For the text-containing cell, return its midpoint in (x, y) coordinate format. 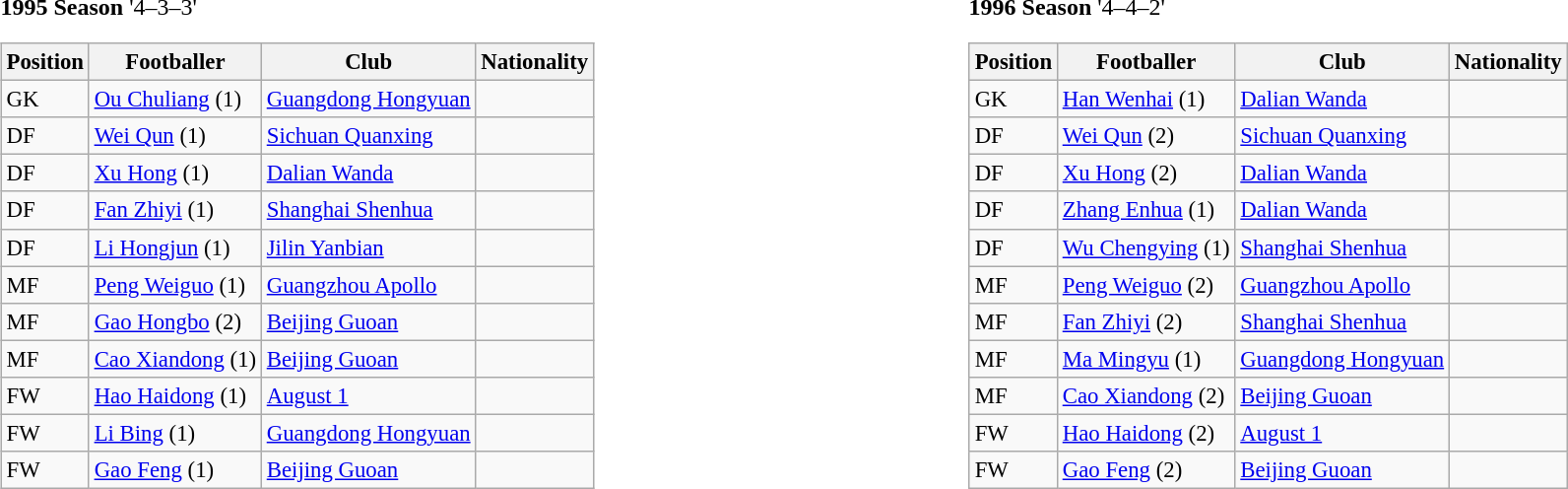
Gao Hongbo (2) (175, 321)
Xu Hong (2) (1146, 174)
Li Bing (1) (175, 433)
Wei Qun (2) (1146, 136)
Wei Qun (1) (175, 136)
Fan Zhiyi (1) (175, 210)
Hao Haidong (1) (175, 395)
Hao Haidong (2) (1146, 433)
Peng Weiguo (1) (175, 285)
Jilin Yanbian (368, 247)
Cao Xiandong (2) (1146, 395)
Gao Feng (2) (1146, 470)
Fan Zhiyi (2) (1146, 321)
Peng Weiguo (2) (1146, 285)
Ma Mingyu (1) (1146, 359)
Gao Feng (1) (175, 470)
Li Hongjun (1) (175, 247)
Wu Chengying (1) (1146, 247)
Xu Hong (1) (175, 174)
Ou Chuliang (1) (175, 100)
Cao Xiandong (1) (175, 359)
Han Wenhai (1) (1146, 100)
Zhang Enhua (1) (1146, 210)
